Output the (X, Y) coordinate of the center of the cell containing the given text.  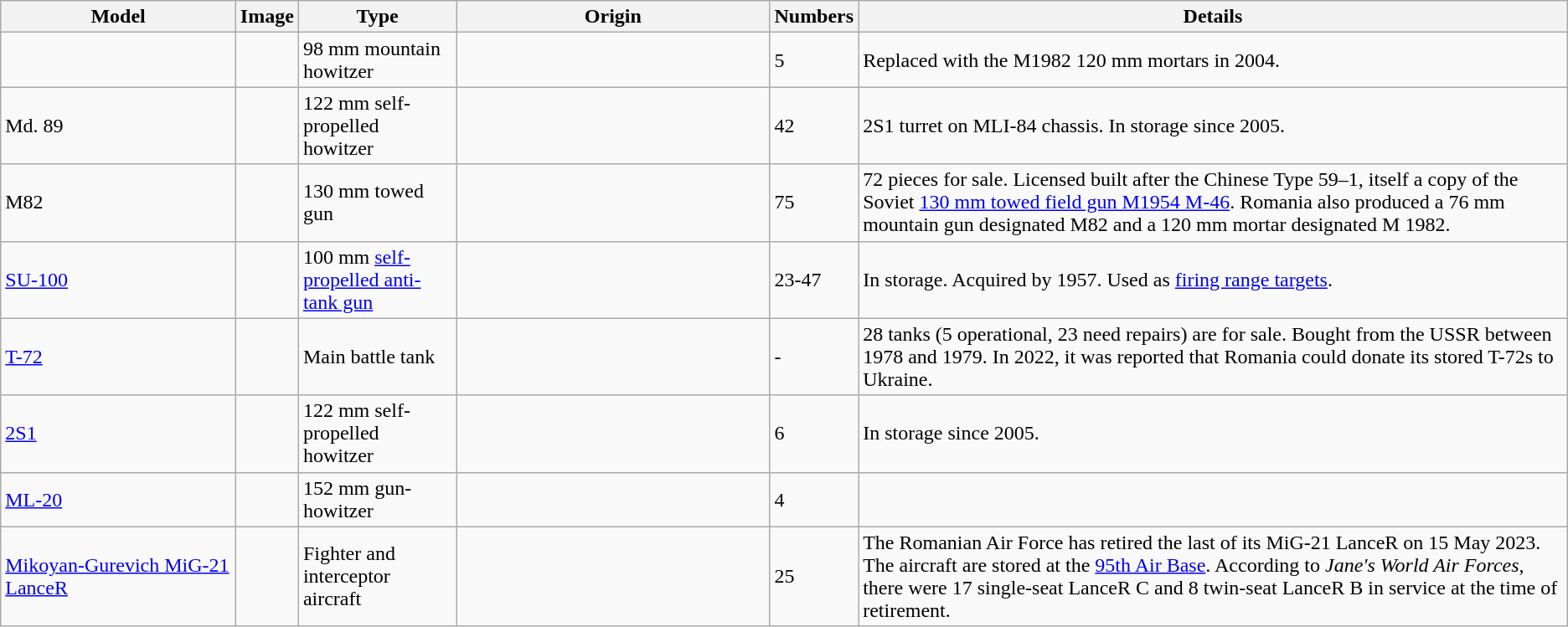
Numbers (814, 17)
6 (814, 434)
Model (119, 17)
2S1 turret on MLI-84 chassis. In storage since 2005. (1213, 126)
Md. 89 (119, 126)
25 (814, 576)
5 (814, 60)
In storage since 2005. (1213, 434)
ML-20 (119, 499)
42 (814, 126)
T-72 (119, 357)
98 mm mountain howitzer (377, 60)
Origin (613, 17)
- (814, 357)
130 mm towed gun (377, 203)
In storage. Acquired by 1957. Used as firing range targets. (1213, 280)
Fighter and interceptor aircraft (377, 576)
Mikoyan-Gurevich MiG-21 LanceR (119, 576)
Image (266, 17)
152 mm gun-howitzer (377, 499)
Replaced with the M1982 120 mm mortars in 2004. (1213, 60)
SU-100 (119, 280)
4 (814, 499)
Details (1213, 17)
2S1 (119, 434)
Type (377, 17)
100 mm self-propelled anti-tank gun (377, 280)
75 (814, 203)
M82 (119, 203)
23-47 (814, 280)
Main battle tank (377, 357)
